Extract the (X, Y) coordinate from the center of the cell holding the provided text.  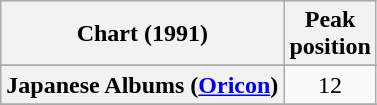
Chart (1991) (142, 34)
Peakposition (330, 34)
Japanese Albums (Oricon) (142, 85)
12 (330, 85)
